Determine the (x, y) coordinate at the center of the cell enclosing the given text.  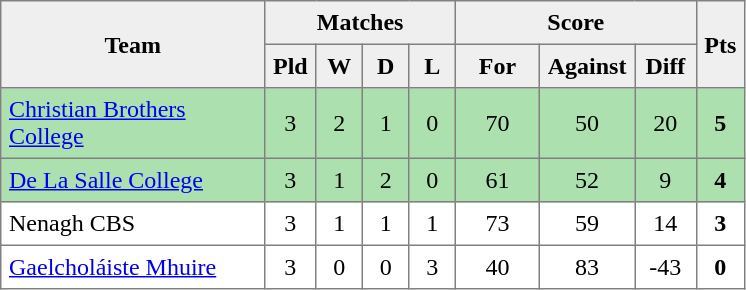
59 (586, 224)
70 (497, 123)
De La Salle College (133, 180)
Matches (360, 23)
9 (666, 180)
50 (586, 123)
Against (586, 66)
-43 (666, 267)
D (385, 66)
14 (666, 224)
L (432, 66)
Team (133, 44)
20 (666, 123)
Christian Brothers College (133, 123)
Diff (666, 66)
Score (576, 23)
Pts (720, 44)
52 (586, 180)
5 (720, 123)
Nenagh CBS (133, 224)
Gaelcholáiste Mhuire (133, 267)
For (497, 66)
61 (497, 180)
83 (586, 267)
40 (497, 267)
4 (720, 180)
W (339, 66)
73 (497, 224)
Pld (290, 66)
